Identify which cell holds the provided text, then report its (X, Y) central coordinate. 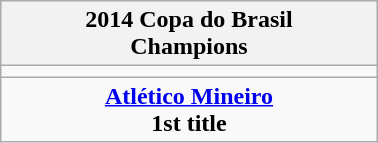
2014 Copa do BrasilChampions (189, 34)
Atlético Mineiro1st title (189, 110)
